Output the (X, Y) coordinate of the center of the cell containing the given text.  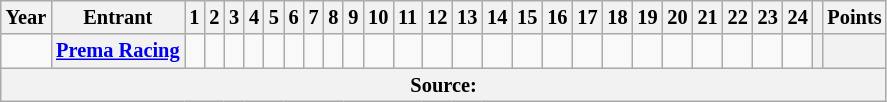
9 (353, 17)
3 (234, 17)
8 (333, 17)
14 (497, 17)
1 (194, 17)
16 (557, 17)
19 (647, 17)
12 (437, 17)
4 (254, 17)
20 (678, 17)
5 (274, 17)
13 (467, 17)
2 (214, 17)
18 (617, 17)
Points (854, 17)
17 (587, 17)
24 (798, 17)
Year (26, 17)
Source: (444, 85)
23 (768, 17)
15 (527, 17)
10 (378, 17)
Prema Racing (118, 51)
22 (738, 17)
11 (408, 17)
7 (314, 17)
21 (708, 17)
6 (294, 17)
Entrant (118, 17)
